From the cell containing the given text, extract its center point as (X, Y) coordinate. 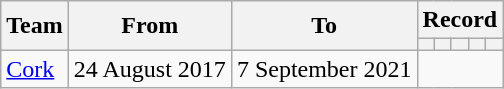
7 September 2021 (324, 69)
To (324, 26)
24 August 2017 (150, 69)
Cork (35, 69)
Record (460, 20)
From (150, 26)
Team (35, 26)
